Determine the [X, Y] coordinate at the center of the cell enclosing the given text.  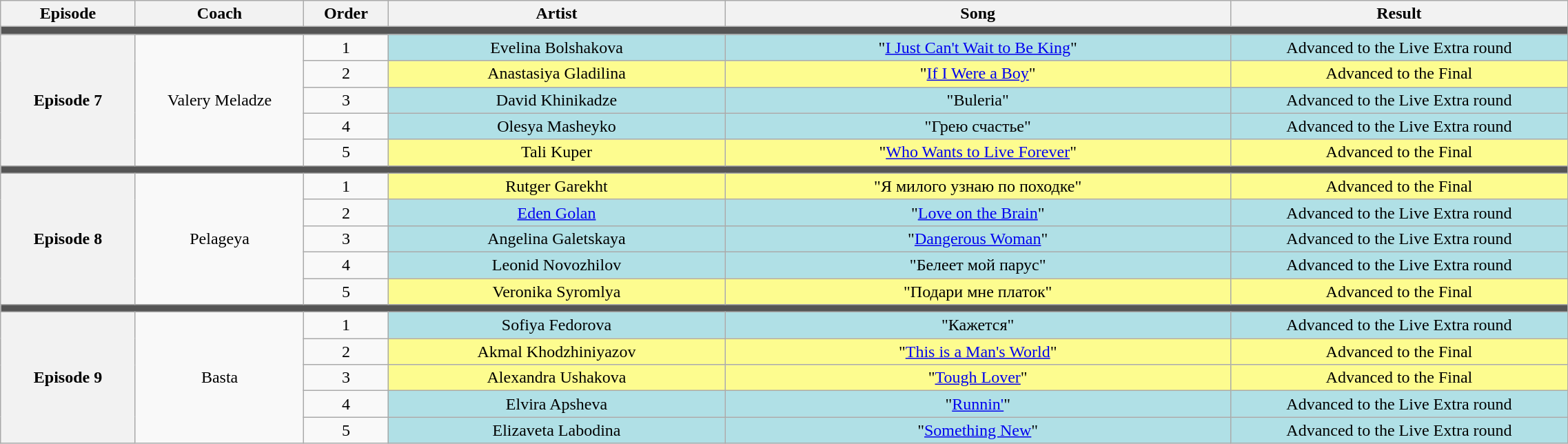
"Грею счастье" [977, 126]
"Runnin'" [977, 404]
Eden Golan [557, 212]
Coach [219, 14]
Valery Meladze [219, 100]
Akmal Khodzhiniyazov [557, 352]
Olesya Masheyko [557, 126]
Elizaveta Labodina [557, 430]
Rutger Garekht [557, 186]
"If I Were a Boy" [977, 74]
"Love on the Brain" [977, 212]
"This is a Man's World" [977, 352]
Basta [219, 378]
"Buleria" [977, 100]
Episode 8 [68, 239]
Alexandra Ushakova [557, 378]
Episode 7 [68, 100]
"Tough Lover" [977, 378]
Artist [557, 14]
"Я милого узнаю по походке" [977, 186]
Sofiya Fedorova [557, 325]
"Something New" [977, 430]
"I Just Can't Wait to Be King" [977, 48]
Episode [68, 14]
"Кажется" [977, 325]
Pelageya [219, 239]
"Who Wants to Live Forever" [977, 152]
Leonid Novozhilov [557, 265]
Tali Kuper [557, 152]
Angelina Galetskaya [557, 239]
Anastasiya Gladilina [557, 74]
Veronika Syromlya [557, 292]
Evelina Bolshakova [557, 48]
"Белеет мой парус" [977, 265]
Elvira Apsheva [557, 404]
Order [346, 14]
"Подари мне платок" [977, 292]
David Khinikadze [557, 100]
"Dangerous Woman" [977, 239]
Song [977, 14]
Episode 9 [68, 378]
Result [1399, 14]
